Pinpoint the cell where the given text exists, returning its [X, Y] midpoint coordinate. 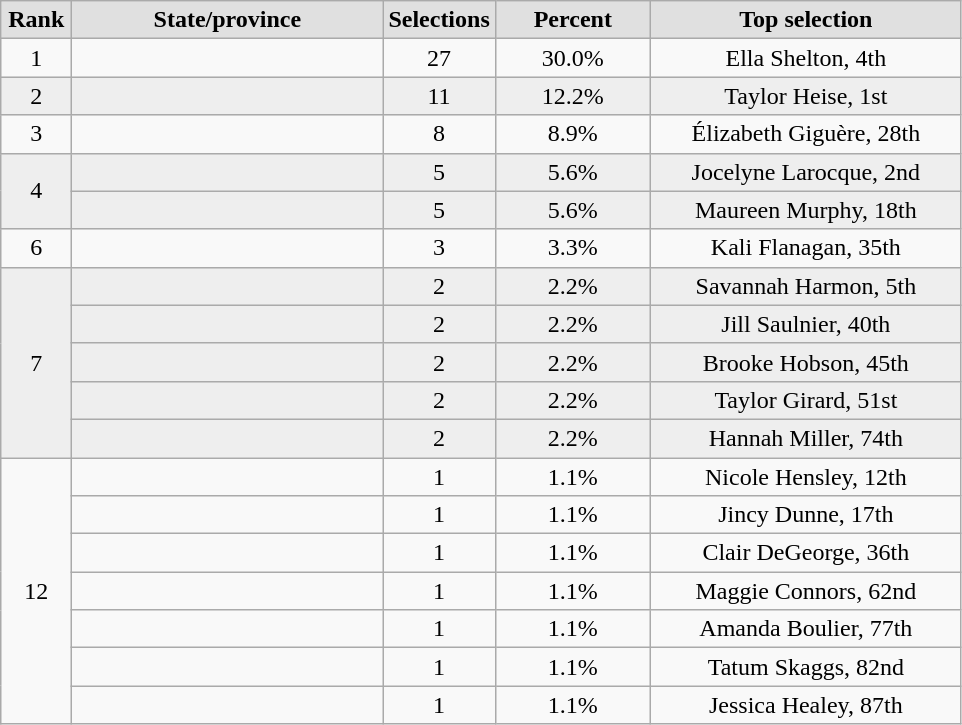
Ella Shelton, 4th [806, 58]
11 [439, 96]
Jincy Dunne, 17th [806, 515]
Savannah Harmon, 5th [806, 286]
12 [36, 591]
Selections [439, 20]
Kali Flanagan, 35th [806, 248]
3.3% [572, 248]
State/province [228, 20]
Jocelyne Larocque, 2nd [806, 172]
Hannah Miller, 74th [806, 438]
Tatum Skaggs, 82nd [806, 667]
Jessica Healey, 87th [806, 705]
8.9% [572, 134]
4 [36, 191]
Taylor Heise, 1st [806, 96]
Top selection [806, 20]
Élizabeth Giguère, 28th [806, 134]
7 [36, 362]
Taylor Girard, 51st [806, 400]
8 [439, 134]
6 [36, 248]
30.0% [572, 58]
Nicole Hensley, 12th [806, 477]
Brooke Hobson, 45th [806, 362]
Clair DeGeorge, 36th [806, 553]
Amanda Boulier, 77th [806, 629]
Rank [36, 20]
Maggie Connors, 62nd [806, 591]
12.2% [572, 96]
27 [439, 58]
Jill Saulnier, 40th [806, 324]
Maureen Murphy, 18th [806, 210]
Percent [572, 20]
